Capture the cell that displays the provided text and extract its [x, y] central coordinate. 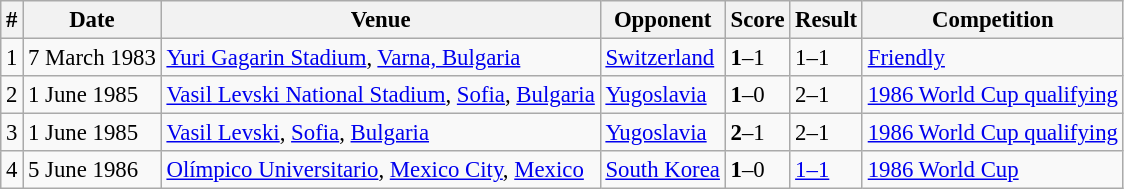
Score [758, 20]
Olímpico Universitario, Mexico City, Mexico [380, 170]
1986 World Cup [992, 170]
2 [12, 95]
Competition [992, 20]
Date [92, 20]
7 March 1983 [92, 58]
5 June 1986 [92, 170]
Vasil Levski, Sofia, Bulgaria [380, 133]
South Korea [662, 170]
Vasil Levski National Stadium, Sofia, Bulgaria [380, 95]
4 [12, 170]
Opponent [662, 20]
Venue [380, 20]
3 [12, 133]
Yuri Gagarin Stadium, Varna, Bulgaria [380, 58]
1 [12, 58]
Switzerland [662, 58]
# [12, 20]
Result [826, 20]
Friendly [992, 58]
